Determine the (x, y) coordinate at the center of the cell enclosing the given text.  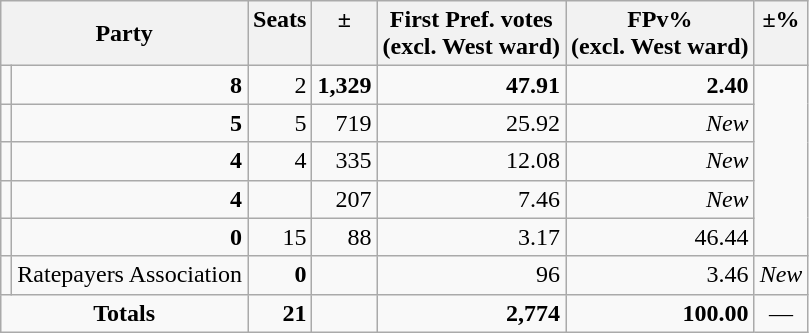
8 (130, 85)
Party (124, 34)
47.91 (472, 85)
2.40 (660, 85)
— (781, 313)
2,774 (472, 313)
±% (781, 34)
3.17 (472, 237)
3.46 (660, 275)
335 (344, 161)
21 (280, 313)
Totals (124, 313)
2 (280, 85)
Seats (280, 34)
719 (344, 123)
12.08 (472, 161)
FPv%(excl. West ward) (660, 34)
1,329 (344, 85)
25.92 (472, 123)
First Pref. votes(excl. West ward) (472, 34)
± (344, 34)
7.46 (472, 199)
100.00 (660, 313)
96 (472, 275)
Ratepayers Association (130, 275)
46.44 (660, 237)
88 (344, 237)
15 (280, 237)
207 (344, 199)
